Detect which cell encompasses the target text, then output its [X, Y] center coordinate. 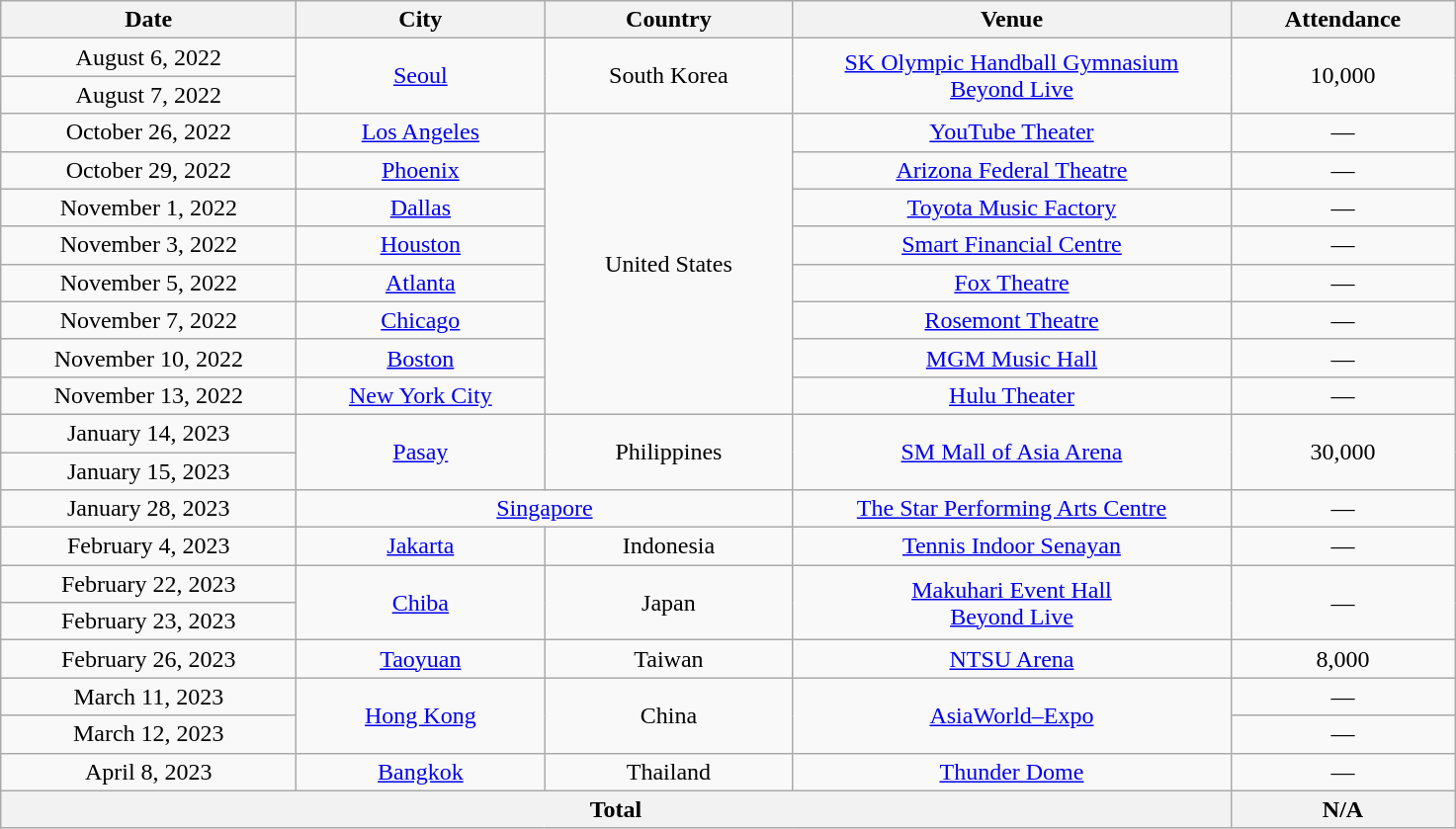
Bangkok [421, 772]
Pasay [421, 452]
October 29, 2022 [148, 170]
Houston [421, 245]
Boston [421, 358]
Toyota Music Factory [1012, 207]
Total [616, 809]
November 7, 2022 [148, 320]
November 1, 2022 [148, 207]
Atlanta [421, 283]
February 26, 2023 [148, 659]
November 10, 2022 [148, 358]
March 12, 2023 [148, 734]
Taoyuan [421, 659]
Makuhari Event HallBeyond Live [1012, 603]
Tennis Indoor Senayan [1012, 546]
China [668, 715]
January 14, 2023 [148, 433]
Hulu Theater [1012, 395]
Arizona Federal Theatre [1012, 170]
Los Angeles [421, 132]
N/A [1342, 809]
Venue [1012, 20]
February 23, 2023 [148, 622]
August 6, 2022 [148, 57]
October 26, 2022 [148, 132]
Date [148, 20]
Thailand [668, 772]
February 4, 2023 [148, 546]
Jakarta [421, 546]
Attendance [1342, 20]
The Star Performing Arts Centre [1012, 509]
AsiaWorld–Expo [1012, 715]
Chiba [421, 603]
April 8, 2023 [148, 772]
Japan [668, 603]
City [421, 20]
Hong Kong [421, 715]
Phoenix [421, 170]
30,000 [1342, 452]
Country [668, 20]
SM Mall of Asia Arena [1012, 452]
10,000 [1342, 76]
Taiwan [668, 659]
February 22, 2023 [148, 584]
November 3, 2022 [148, 245]
MGM Music Hall [1012, 358]
August 7, 2022 [148, 95]
Singapore [545, 509]
Chicago [421, 320]
November 5, 2022 [148, 283]
Philippines [668, 452]
January 28, 2023 [148, 509]
January 15, 2023 [148, 471]
NTSU Arena [1012, 659]
Dallas [421, 207]
Indonesia [668, 546]
March 11, 2023 [148, 697]
Fox Theatre [1012, 283]
United States [668, 264]
Thunder Dome [1012, 772]
YouTube Theater [1012, 132]
Smart Financial Centre [1012, 245]
South Korea [668, 76]
SK Olympic Handball GymnasiumBeyond Live [1012, 76]
New York City [421, 395]
Seoul [421, 76]
Rosemont Theatre [1012, 320]
8,000 [1342, 659]
November 13, 2022 [148, 395]
